Detect which cell encompasses the target text, then output its (X, Y) center coordinate. 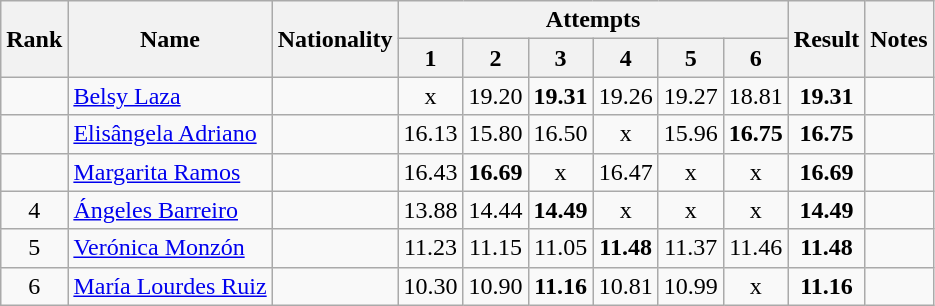
10.30 (430, 286)
11.05 (560, 248)
1 (430, 58)
10.81 (626, 286)
Verónica Monzón (170, 248)
16.43 (430, 172)
15.80 (496, 134)
10.90 (496, 286)
Margarita Ramos (170, 172)
19.20 (496, 96)
Nationality (335, 39)
Rank (34, 39)
María Lourdes Ruiz (170, 286)
11.46 (756, 248)
Belsy Laza (170, 96)
11.15 (496, 248)
19.26 (626, 96)
Result (826, 39)
19.27 (690, 96)
16.47 (626, 172)
14.44 (496, 210)
16.13 (430, 134)
11.23 (430, 248)
11.37 (690, 248)
15.96 (690, 134)
Ángeles Barreiro (170, 210)
Attempts (593, 20)
Notes (899, 39)
18.81 (756, 96)
13.88 (430, 210)
10.99 (690, 286)
Name (170, 39)
16.50 (560, 134)
3 (560, 58)
2 (496, 58)
Elisângela Adriano (170, 134)
